Find where the given text appears and provide that cell's center as (x, y) coordinate. 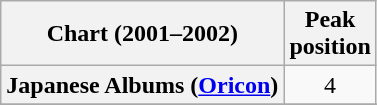
Chart (2001–2002) (142, 34)
Japanese Albums (Oricon) (142, 85)
Peakposition (330, 34)
4 (330, 85)
